Locate the cell with the specified text and output its [X, Y] center coordinate. 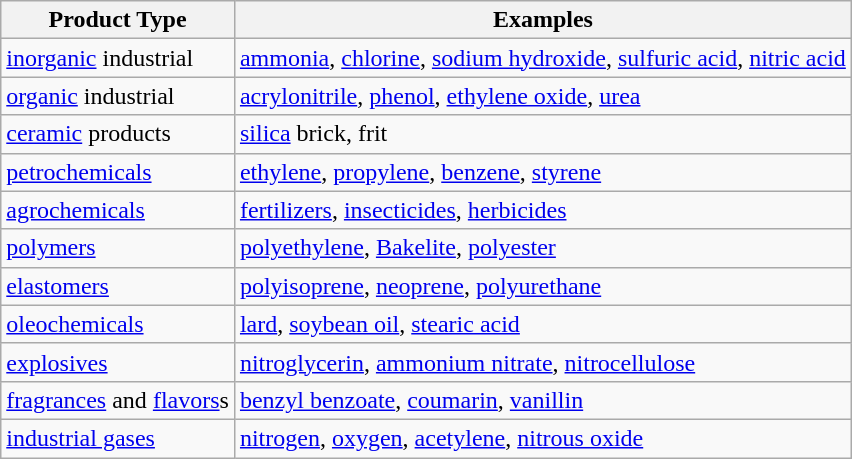
polyisoprene, neoprene, polyurethane [542, 286]
Examples [542, 20]
petrochemicals [118, 172]
ammonia, chlorine, sodium hydroxide, sulfuric acid, nitric acid [542, 58]
organic industrial [118, 96]
explosives [118, 362]
elastomers [118, 286]
fertilizers, insecticides, herbicides [542, 210]
benzyl benzoate, coumarin, vanillin [542, 400]
polyethylene, Bakelite, polyester [542, 248]
nitrogen, oxygen, acetylene, nitrous oxide [542, 438]
polymers [118, 248]
ethylene, propylene, benzene, styrene [542, 172]
acrylonitrile, phenol, ethylene oxide, urea [542, 96]
industrial gases [118, 438]
silica brick, frit [542, 134]
Product Type [118, 20]
lard, soybean oil, stearic acid [542, 324]
inorganic industrial [118, 58]
oleochemicals [118, 324]
fragrances and flavorss [118, 400]
nitroglycerin, ammonium nitrate, nitrocellulose [542, 362]
ceramic products [118, 134]
agrochemicals [118, 210]
